Output the (x, y) coordinate of the center of the cell containing the given text.  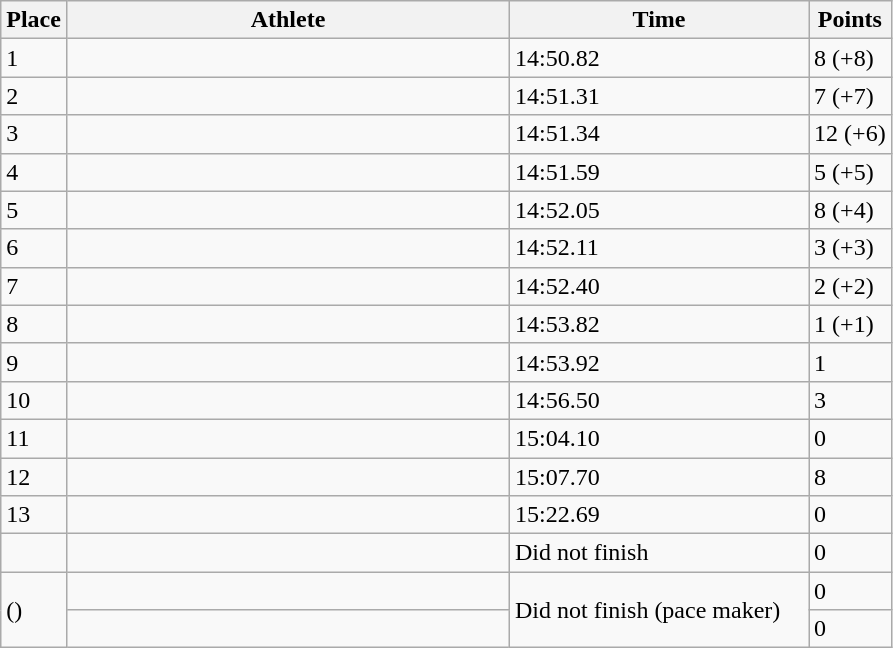
10 (34, 400)
14:52.05 (660, 210)
Time (660, 20)
Place (34, 20)
14:51.34 (660, 134)
13 (34, 515)
11 (34, 438)
14:53.82 (660, 324)
15:22.69 (660, 515)
14:51.31 (660, 96)
14:52.11 (660, 248)
4 (34, 172)
6 (34, 248)
Did not finish (660, 553)
14:52.40 (660, 286)
7 (+7) (850, 96)
5 (+5) (850, 172)
15:07.70 (660, 477)
2 (+2) (850, 286)
12 (+6) (850, 134)
8 (+4) (850, 210)
9 (34, 362)
2 (34, 96)
() (34, 610)
5 (34, 210)
1 (+1) (850, 324)
15:04.10 (660, 438)
Points (850, 20)
12 (34, 477)
Did not finish (pace maker) (660, 610)
3 (+3) (850, 248)
14:53.92 (660, 362)
7 (34, 286)
Athlete (288, 20)
14:56.50 (660, 400)
14:51.59 (660, 172)
8 (+8) (850, 58)
14:50.82 (660, 58)
